Provide the (x, y) coordinate of the cell's center where the given text is located.  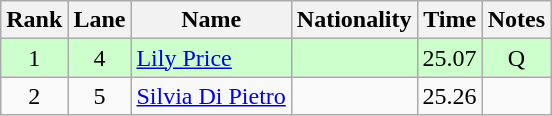
Silvia Di Pietro (211, 96)
Nationality (354, 20)
1 (34, 58)
Time (450, 20)
Rank (34, 20)
Name (211, 20)
Notes (516, 20)
Lane (100, 20)
25.07 (450, 58)
4 (100, 58)
Q (516, 58)
5 (100, 96)
2 (34, 96)
25.26 (450, 96)
Lily Price (211, 58)
